Pinpoint the cell where the given text exists, returning its [x, y] midpoint coordinate. 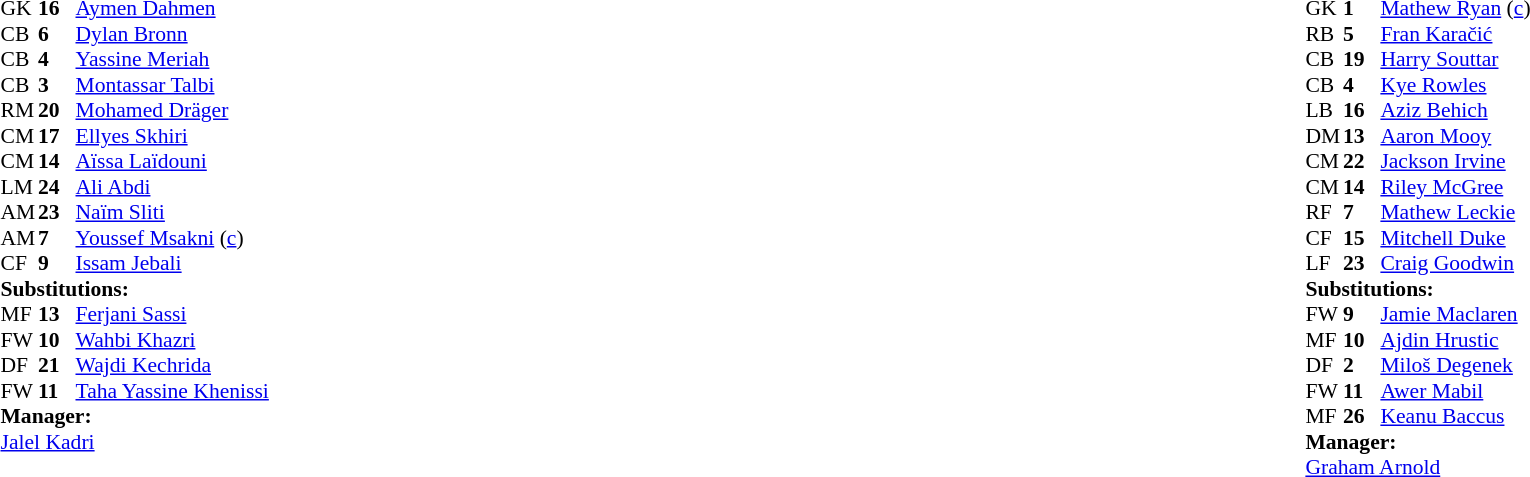
15 [1362, 238]
19 [1362, 59]
Yassine Meriah [172, 59]
Awer Mabil [1455, 391]
Ellyes Skhiri [172, 136]
RM [19, 111]
Craig Goodwin [1455, 263]
5 [1362, 34]
Dylan Bronn [172, 34]
Ferjani Sassi [172, 315]
Ali Abdi [172, 187]
Aïssa Laïdouni [172, 161]
RB [1324, 34]
RF [1324, 213]
Taha Yassine Khenissi [172, 391]
Harry Souttar [1455, 59]
Naïm Sliti [172, 213]
Keanu Baccus [1455, 417]
Miloš Degenek [1455, 365]
Kye Rowles [1455, 85]
Aziz Behich [1455, 111]
Mohamed Dräger [172, 111]
3 [57, 85]
Jamie Maclaren [1455, 315]
Fran Karačić [1455, 34]
Jackson Irvine [1455, 161]
Montassar Talbi [172, 85]
Riley McGree [1455, 187]
Youssef Msakni (c) [172, 238]
Wajdi Kechrida [172, 365]
Mitchell Duke [1455, 238]
LM [19, 187]
Mathew Leckie [1455, 213]
Aaron Mooy [1455, 136]
Issam Jebali [172, 263]
16 [1362, 111]
21 [57, 365]
Wahbi Khazri [172, 340]
17 [57, 136]
22 [1362, 161]
24 [57, 187]
26 [1362, 417]
6 [57, 34]
20 [57, 111]
Ajdin Hrustic [1455, 340]
2 [1362, 365]
LB [1324, 111]
DM [1324, 136]
LF [1324, 263]
Jalel Kadri [134, 442]
